Search for the cell housing the specified text and yield its [x, y] center coordinate. 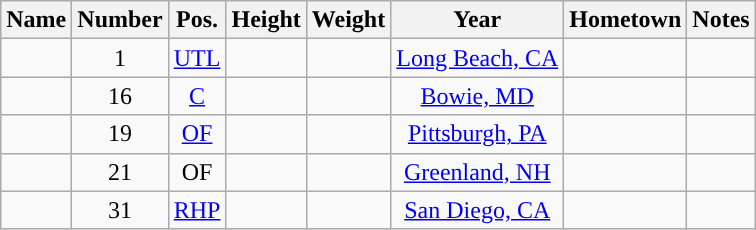
Greenland, NH [478, 172]
Bowie, MD [478, 96]
31 [120, 210]
San Diego, CA [478, 210]
21 [120, 172]
Weight [348, 20]
Notes [721, 20]
Height [266, 20]
C [197, 96]
UTL [197, 58]
19 [120, 134]
Hometown [626, 20]
16 [120, 96]
Year [478, 20]
RHP [197, 210]
Pittsburgh, PA [478, 134]
Name [36, 20]
Number [120, 20]
1 [120, 58]
Long Beach, CA [478, 58]
Pos. [197, 20]
